Pinpoint the cell where the given text exists, returning its [X, Y] midpoint coordinate. 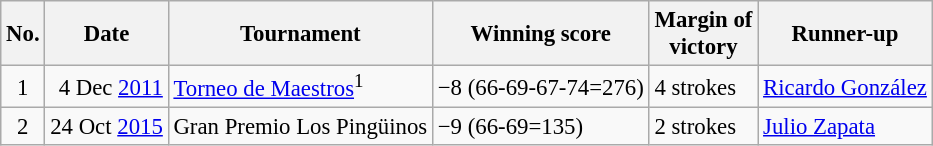
−9 (66-69=135) [540, 127]
Winning score [540, 34]
Tournament [300, 34]
2 [23, 127]
Margin ofvictory [704, 34]
Runner-up [845, 34]
Gran Premio Los Pingüinos [300, 127]
4 Dec 2011 [106, 87]
1 [23, 87]
24 Oct 2015 [106, 127]
No. [23, 34]
−8 (66-69-67-74=276) [540, 87]
Torneo de Maestros1 [300, 87]
Ricardo González [845, 87]
Date [106, 34]
2 strokes [704, 127]
4 strokes [704, 87]
Julio Zapata [845, 127]
